Determine the (x, y) coordinate at the center of the cell enclosing the given text.  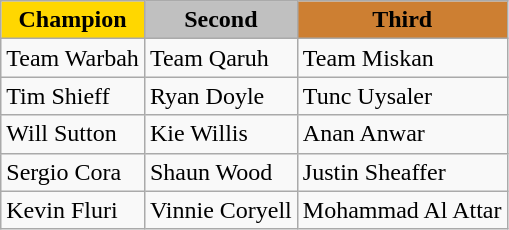
Anan Anwar (402, 134)
Team Miskan (402, 58)
Champion (73, 20)
Team Warbah (73, 58)
Team Qaruh (220, 58)
Third (402, 20)
Sergio Cora (73, 172)
Kevin Fluri (73, 210)
Kie Willis (220, 134)
Shaun Wood (220, 172)
Vinnie Coryell (220, 210)
Will Sutton (73, 134)
Tunc Uysaler (402, 96)
Tim Shieff (73, 96)
Justin Sheaffer (402, 172)
Ryan Doyle (220, 96)
Mohammad Al Attar (402, 210)
Second (220, 20)
